Identify which cell holds the provided text, then report its (x, y) central coordinate. 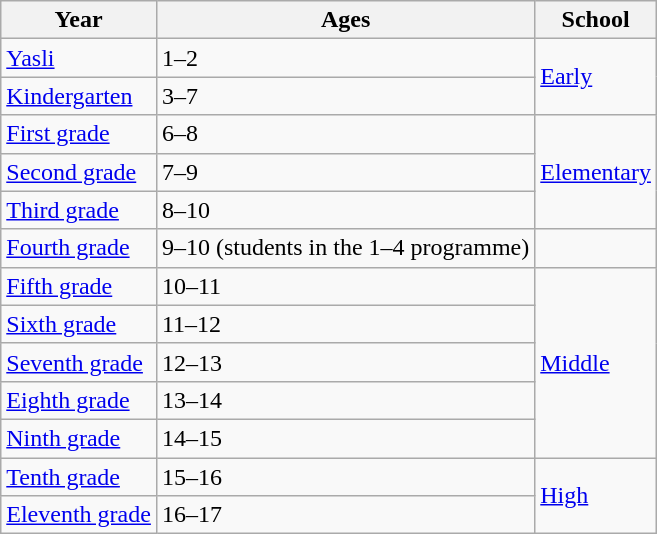
Ninth grade (79, 438)
Third grade (79, 210)
Fifth grade (79, 286)
Eighth grade (79, 400)
Year (79, 20)
Early (596, 77)
3–7 (345, 96)
1–2 (345, 58)
13–14 (345, 400)
Second grade (79, 172)
High (596, 496)
Sixth grade (79, 324)
Eleventh grade (79, 515)
Ages (345, 20)
8–10 (345, 210)
7–9 (345, 172)
15–16 (345, 477)
Middle (596, 362)
6–8 (345, 134)
10–11 (345, 286)
16–17 (345, 515)
14–15 (345, 438)
11–12 (345, 324)
12–13 (345, 362)
School (596, 20)
Elementary (596, 172)
Kindergarten (79, 96)
First grade (79, 134)
Tenth grade (79, 477)
Yasli (79, 58)
Seventh grade (79, 362)
9–10 (students in the 1–4 programme) (345, 248)
Fourth grade (79, 248)
